Locate the cell with the specified text and output its (x, y) center coordinate. 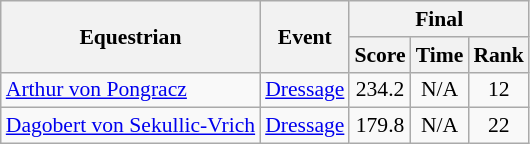
Rank (498, 55)
Dagobert von Sekullic-Vrich (130, 126)
12 (498, 90)
22 (498, 126)
Arthur von Pongracz (130, 90)
Score (380, 55)
Equestrian (130, 36)
Final (439, 19)
Event (304, 36)
234.2 (380, 90)
Time (440, 55)
179.8 (380, 126)
